Capture the cell that displays the provided text and extract its (X, Y) central coordinate. 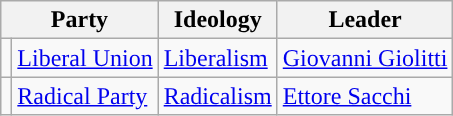
Giovanni Giolitti (365, 58)
Party (80, 20)
Ideology (218, 20)
Radical Party (85, 96)
Leader (365, 20)
Ettore Sacchi (365, 96)
Radicalism (218, 96)
Liberal Union (85, 58)
Liberalism (218, 58)
